Provide the (x, y) coordinate of the cell's center where the given text is located.  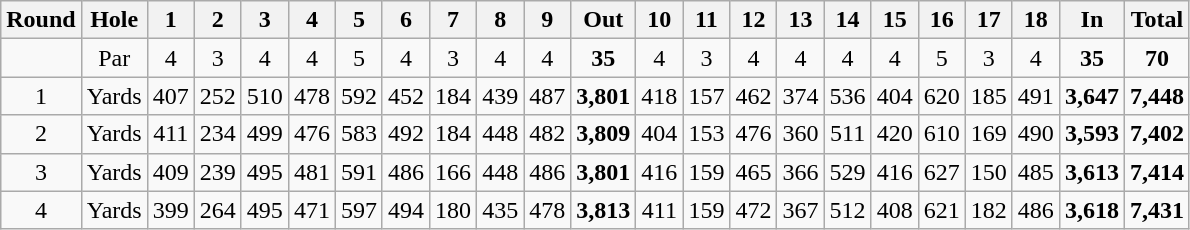
597 (358, 210)
512 (848, 210)
7,402 (1156, 134)
70 (1156, 58)
11 (706, 20)
182 (988, 210)
14 (848, 20)
10 (660, 20)
435 (500, 210)
Par (114, 58)
420 (894, 134)
150 (988, 172)
18 (1036, 20)
3,809 (604, 134)
409 (170, 172)
8 (500, 20)
169 (988, 134)
472 (754, 210)
399 (170, 210)
3,813 (604, 210)
Hole (114, 20)
407 (170, 96)
7,431 (1156, 210)
481 (312, 172)
610 (942, 134)
511 (848, 134)
3,618 (1092, 210)
591 (358, 172)
7,448 (1156, 96)
462 (754, 96)
234 (218, 134)
490 (1036, 134)
482 (548, 134)
3,647 (1092, 96)
15 (894, 20)
465 (754, 172)
510 (264, 96)
Round (41, 20)
7 (454, 20)
529 (848, 172)
439 (500, 96)
3,593 (1092, 134)
Total (1156, 20)
17 (988, 20)
252 (218, 96)
627 (942, 172)
166 (454, 172)
418 (660, 96)
Out (604, 20)
360 (800, 134)
153 (706, 134)
185 (988, 96)
In (1092, 20)
536 (848, 96)
592 (358, 96)
367 (800, 210)
374 (800, 96)
366 (800, 172)
16 (942, 20)
264 (218, 210)
471 (312, 210)
499 (264, 134)
621 (942, 210)
13 (800, 20)
487 (548, 96)
6 (406, 20)
3,613 (1092, 172)
492 (406, 134)
7,414 (1156, 172)
9 (548, 20)
620 (942, 96)
491 (1036, 96)
485 (1036, 172)
452 (406, 96)
408 (894, 210)
12 (754, 20)
583 (358, 134)
239 (218, 172)
157 (706, 96)
494 (406, 210)
180 (454, 210)
